Search for the cell housing the specified text and yield its [X, Y] center coordinate. 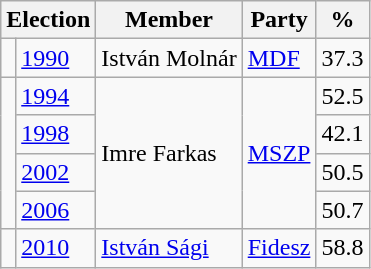
Election [48, 20]
52.5 [342, 96]
István Molnár [169, 58]
2010 [56, 248]
MDF [279, 58]
István Sági [169, 248]
2002 [56, 172]
Fidesz [279, 248]
2006 [56, 210]
50.7 [342, 210]
1990 [56, 58]
Party [279, 20]
MSZP [279, 153]
1998 [56, 134]
Imre Farkas [169, 153]
42.1 [342, 134]
% [342, 20]
Member [169, 20]
50.5 [342, 172]
58.8 [342, 248]
37.3 [342, 58]
1994 [56, 96]
